Identify which cell holds the provided text, then report its [x, y] central coordinate. 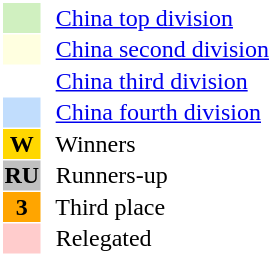
China top division [156, 18]
China third division [156, 81]
W [22, 144]
Third place [156, 207]
China fourth division [156, 113]
Runners-up [156, 175]
RU [22, 175]
3 [22, 207]
Relegated [156, 239]
China second division [156, 49]
Winners [156, 144]
